Extract the [x, y] coordinate from the center of the cell holding the provided text.  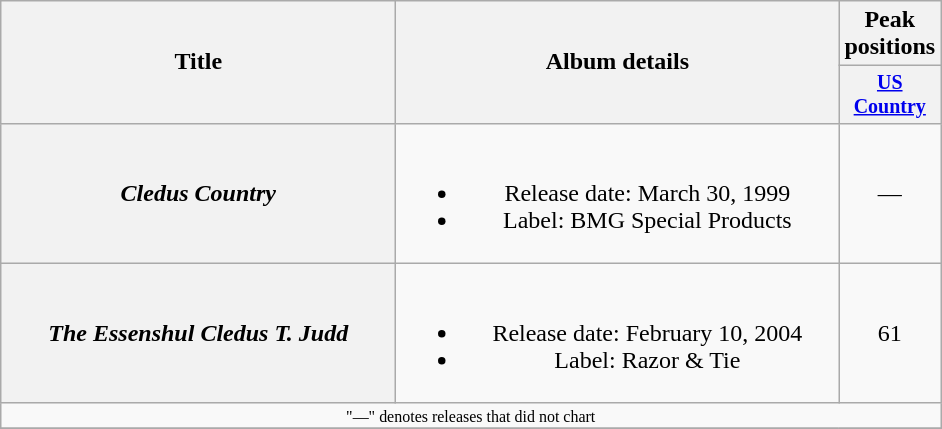
Release date: March 30, 1999Label: BMG Special Products [618, 193]
Release date: February 10, 2004Label: Razor & Tie [618, 333]
Title [198, 62]
Cledus Country [198, 193]
Album details [618, 62]
Peak positions [890, 34]
US Country [890, 94]
"—" denotes releases that did not chart [471, 415]
— [890, 193]
The Essenshul Cledus T. Judd [198, 333]
61 [890, 333]
